Provide the [X, Y] coordinate of the cell's center where the given text is located.  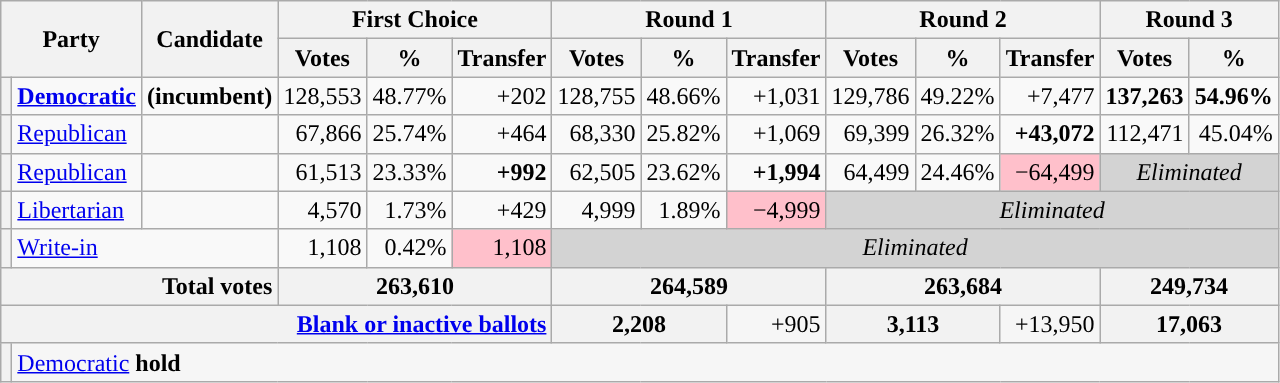
0.42% [410, 248]
Blank or inactive ballots [276, 324]
23.33% [410, 172]
54.96% [1234, 96]
First Choice [415, 20]
49.22% [958, 96]
69,399 [870, 134]
128,553 [322, 96]
26.32% [958, 134]
Total votes [140, 286]
(incumbent) [209, 96]
Candidate [209, 39]
129,786 [870, 96]
137,263 [1144, 96]
48.77% [410, 96]
264,589 [689, 286]
+1,069 [776, 134]
Party [72, 39]
+43,072 [1050, 134]
68,330 [596, 134]
24.46% [958, 172]
1.73% [410, 210]
249,734 [1189, 286]
45.04% [1234, 134]
64,499 [870, 172]
+464 [502, 134]
17,063 [1189, 324]
Round 2 [963, 20]
Write-in [145, 248]
+202 [502, 96]
48.66% [684, 96]
Round 1 [689, 20]
263,610 [415, 286]
+7,477 [1050, 96]
+13,950 [1050, 324]
25.74% [410, 134]
−64,499 [1050, 172]
−4,999 [776, 210]
112,471 [1144, 134]
Round 3 [1189, 20]
62,505 [596, 172]
263,684 [963, 286]
Libertarian [77, 210]
Democratic hold [645, 362]
2,208 [639, 324]
25.82% [684, 134]
+992 [502, 172]
128,755 [596, 96]
67,866 [322, 134]
4,570 [322, 210]
+1,031 [776, 96]
1.89% [684, 210]
Democratic [77, 96]
+905 [776, 324]
3,113 [913, 324]
61,513 [322, 172]
4,999 [596, 210]
23.62% [684, 172]
+429 [502, 210]
+1,994 [776, 172]
